From the cell containing the given text, extract its center point as [X, Y] coordinate. 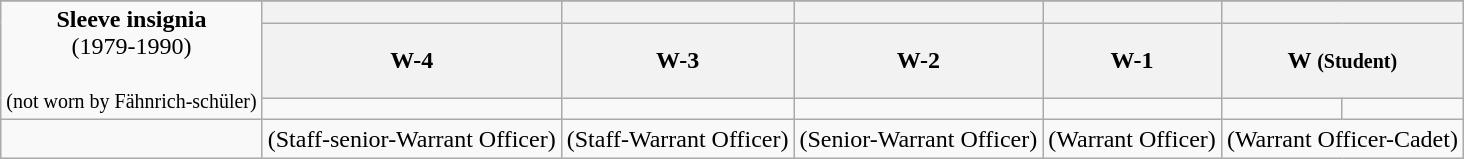
(Warrant Officer-Cadet) [1342, 139]
W-2 [918, 60]
(Staff-senior-Warrant Officer) [412, 139]
(Senior-Warrant Officer) [918, 139]
(Warrant Officer) [1132, 139]
Sleeve insignia(1979-1990)(not worn by Fähnrich-schüler) [132, 60]
W (Student) [1342, 60]
W-1 [1132, 60]
W-4 [412, 60]
(Staff-Warrant Officer) [678, 139]
W-3 [678, 60]
